Determine the [x, y] coordinate at the center of the cell enclosing the given text.  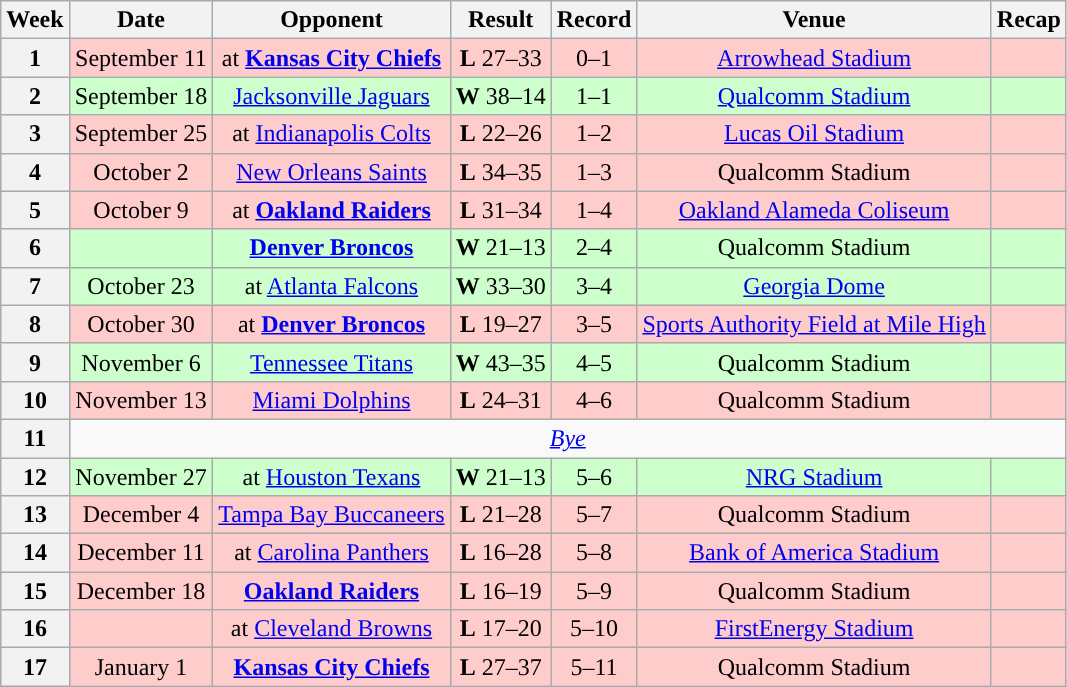
Venue [814, 20]
11 [35, 438]
3–5 [594, 324]
New Orleans Saints [332, 172]
1 [35, 58]
14 [35, 553]
9 [35, 362]
December 18 [141, 591]
at Carolina Panthers [332, 553]
Miami Dolphins [332, 400]
5–6 [594, 477]
November 13 [141, 400]
0–1 [594, 58]
L 16–19 [500, 591]
L 24–31 [500, 400]
L 19–27 [500, 324]
November 6 [141, 362]
1–3 [594, 172]
Oakland Alameda Coliseum [814, 210]
November 27 [141, 477]
Lucas Oil Stadium [814, 134]
1–2 [594, 134]
October 23 [141, 286]
6 [35, 248]
5 [35, 210]
Tennessee Titans [332, 362]
L 22–26 [500, 134]
September 18 [141, 96]
Tampa Bay Buccaneers [332, 515]
L 34–35 [500, 172]
10 [35, 400]
L 27–37 [500, 667]
L 21–28 [500, 515]
13 [35, 515]
October 9 [141, 210]
5–7 [594, 515]
at Houston Texans [332, 477]
Jacksonville Jaguars [332, 96]
Date [141, 20]
1–1 [594, 96]
FirstEnergy Stadium [814, 629]
Denver Broncos [332, 248]
4–6 [594, 400]
12 [35, 477]
at Oakland Raiders [332, 210]
W 43–35 [500, 362]
5–11 [594, 667]
L 17–20 [500, 629]
L 16–28 [500, 553]
Opponent [332, 20]
W 33–30 [500, 286]
at Indianapolis Colts [332, 134]
8 [35, 324]
3 [35, 134]
October 30 [141, 324]
16 [35, 629]
Bank of America Stadium [814, 553]
Week [35, 20]
at Kansas City Chiefs [332, 58]
December 4 [141, 515]
Arrowhead Stadium [814, 58]
September 11 [141, 58]
January 1 [141, 667]
Kansas City Chiefs [332, 667]
2 [35, 96]
W 38–14 [500, 96]
L 27–33 [500, 58]
Result [500, 20]
NRG Stadium [814, 477]
at Cleveland Browns [332, 629]
7 [35, 286]
4 [35, 172]
at Denver Broncos [332, 324]
L 31–34 [500, 210]
3–4 [594, 286]
5–8 [594, 553]
September 25 [141, 134]
Record [594, 20]
2–4 [594, 248]
Sports Authority Field at Mile High [814, 324]
Georgia Dome [814, 286]
17 [35, 667]
4–5 [594, 362]
October 2 [141, 172]
5–9 [594, 591]
December 11 [141, 553]
15 [35, 591]
Oakland Raiders [332, 591]
5–10 [594, 629]
Recap [1028, 20]
Bye [568, 438]
at Atlanta Falcons [332, 286]
1–4 [594, 210]
